Detect which cell encompasses the target text, then output its (x, y) center coordinate. 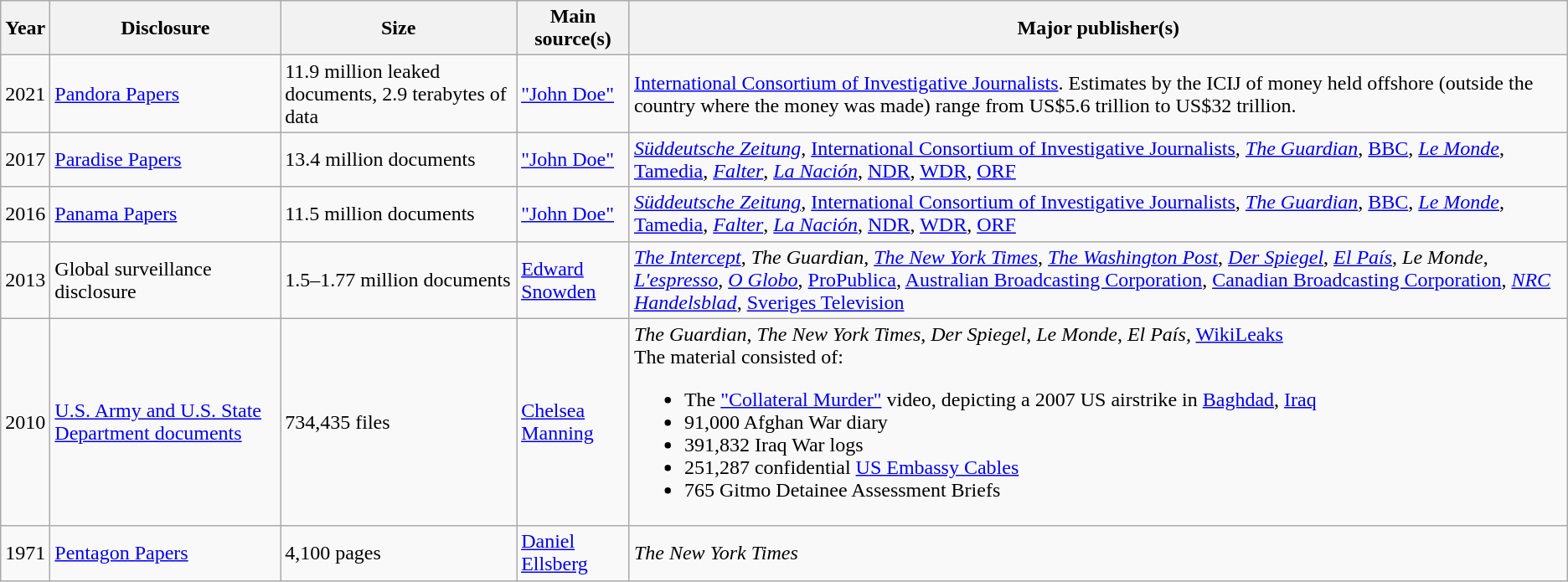
4,100 pages (399, 553)
Chelsea Manning (573, 422)
Year (25, 28)
2013 (25, 280)
1.5–1.77 million documents (399, 280)
The New York Times (1098, 553)
Global surveillance disclosure (166, 280)
Paradise Papers (166, 159)
U.S. Army and U.S. State Department documents (166, 422)
2017 (25, 159)
Main source(s) (573, 28)
11.5 million documents (399, 214)
Major publisher(s) (1098, 28)
2010 (25, 422)
Size (399, 28)
Pandora Papers (166, 94)
Pentagon Papers (166, 553)
Edward Snowden (573, 280)
2016 (25, 214)
Panama Papers (166, 214)
2021 (25, 94)
1971 (25, 553)
Disclosure (166, 28)
13.4 million documents (399, 159)
11.9 million leaked documents, 2.9 terabytes of data (399, 94)
Daniel Ellsberg (573, 553)
734,435 files (399, 422)
